Locate the cell with the specified text and output its [X, Y] center coordinate. 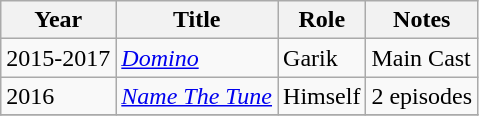
Year [58, 20]
Role [322, 20]
2 episodes [422, 96]
Name The Tune [197, 96]
2016 [58, 96]
Notes [422, 20]
2015-2017 [58, 58]
Garik [322, 58]
Himself [322, 96]
Title [197, 20]
Domino [197, 58]
Main Cast [422, 58]
